From the cell containing the given text, extract its center point as [X, Y] coordinate. 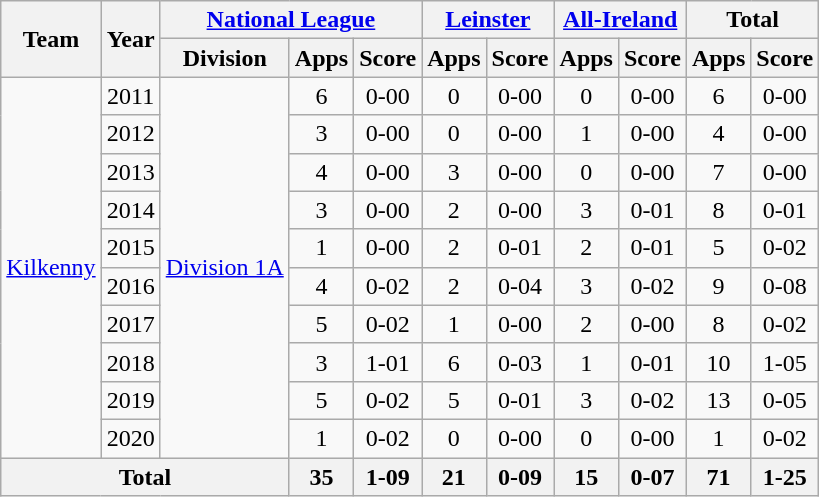
15 [586, 477]
0-05 [785, 400]
71 [718, 477]
0-04 [520, 286]
21 [454, 477]
2017 [130, 324]
2019 [130, 400]
1-01 [388, 362]
0-08 [785, 286]
Team [51, 39]
35 [321, 477]
0-07 [652, 477]
2014 [130, 210]
All-Ireland [620, 20]
2013 [130, 172]
2012 [130, 134]
2018 [130, 362]
Leinster [488, 20]
0-03 [520, 362]
13 [718, 400]
2015 [130, 248]
9 [718, 286]
National League [290, 20]
1-25 [785, 477]
7 [718, 172]
2011 [130, 96]
2020 [130, 438]
1-09 [388, 477]
Division [224, 58]
0-09 [520, 477]
Division 1A [224, 268]
10 [718, 362]
1-05 [785, 362]
Year [130, 39]
Kilkenny [51, 268]
2016 [130, 286]
